Identify which cell holds the provided text, then report its [x, y] central coordinate. 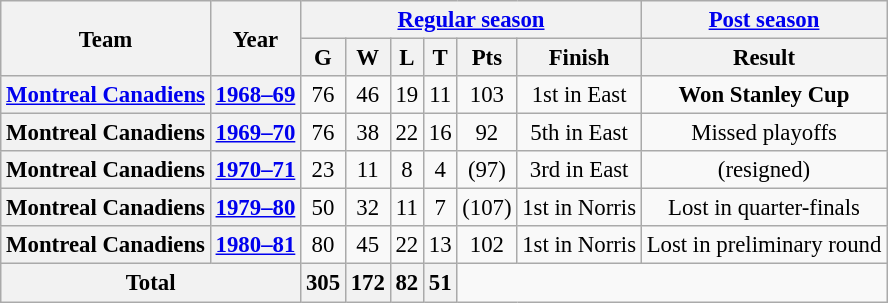
1st in East [579, 95]
172 [368, 283]
G [324, 58]
L [406, 58]
92 [487, 133]
19 [406, 95]
305 [324, 283]
45 [368, 245]
W [368, 58]
4 [440, 170]
102 [487, 245]
46 [368, 95]
103 [487, 95]
(107) [487, 208]
Team [106, 38]
7 [440, 208]
Total [151, 283]
1980–81 [255, 245]
T [440, 58]
Lost in preliminary round [764, 245]
Finish [579, 58]
Result [764, 58]
(97) [487, 170]
8 [406, 170]
5th in East [579, 133]
32 [368, 208]
1969–70 [255, 133]
13 [440, 245]
82 [406, 283]
Year [255, 38]
16 [440, 133]
38 [368, 133]
80 [324, 245]
1968–69 [255, 95]
Pts [487, 58]
Post season [764, 20]
Regular season [472, 20]
Lost in quarter-finals [764, 208]
23 [324, 170]
1970–71 [255, 170]
51 [440, 283]
(resigned) [764, 170]
Missed playoffs [764, 133]
Won Stanley Cup [764, 95]
50 [324, 208]
3rd in East [579, 170]
1979–80 [255, 208]
